Return [X, Y] of the center of cell containing provided text 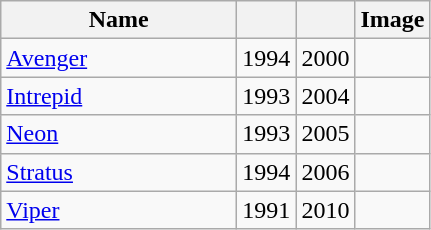
Avenger [119, 58]
Neon [119, 134]
Name [119, 20]
2005 [326, 134]
Intrepid [119, 96]
2000 [326, 58]
Stratus [119, 172]
2006 [326, 172]
1991 [266, 210]
Image [392, 20]
2004 [326, 96]
Viper [119, 210]
2010 [326, 210]
